Search for the cell housing the specified text and yield its [x, y] center coordinate. 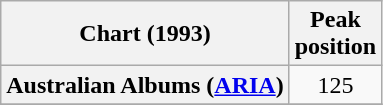
125 [335, 85]
Peakposition [335, 34]
Australian Albums (ARIA) [145, 85]
Chart (1993) [145, 34]
